From the cell containing the given text, extract its center point as [x, y] coordinate. 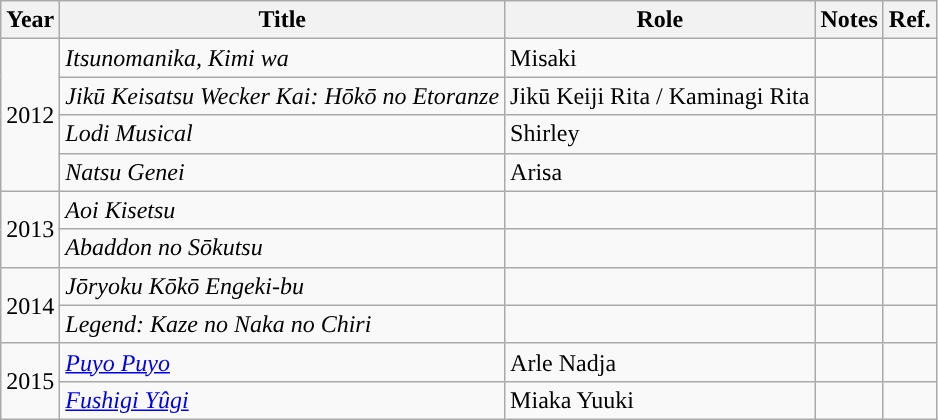
Notes [849, 20]
Natsu Genei [282, 172]
Ref. [910, 20]
Jikū Keisatsu Wecker Kai: Hōkō no Etoranze [282, 96]
2014 [30, 305]
Role [660, 20]
Arle Nadja [660, 362]
Fushigi Yûgi [282, 400]
Legend: Kaze no Naka no Chiri [282, 324]
Arisa [660, 172]
Shirley [660, 134]
Jikū Keiji Rita / Kaminagi Rita [660, 96]
2015 [30, 381]
2013 [30, 229]
Miaka Yuuki [660, 400]
Itsunomanika, Kimi wa [282, 58]
Misaki [660, 58]
Aoi Kisetsu [282, 210]
Puyo Puyo [282, 362]
Jōryoku Kōkō Engeki-bu [282, 286]
2012 [30, 115]
Lodi Musical [282, 134]
Year [30, 20]
Title [282, 20]
Abaddon no Sōkutsu [282, 248]
